Determine the [x, y] coordinate at the center of the cell enclosing the given text.  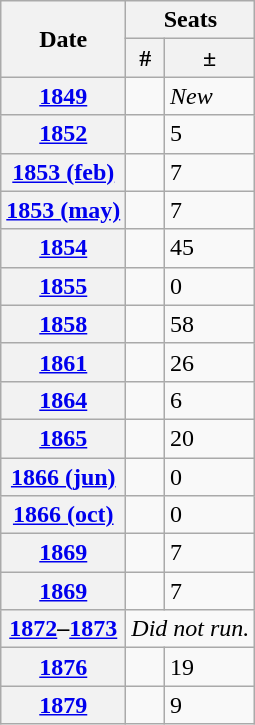
1858 [64, 324]
1853 (feb) [64, 172]
New [210, 96]
1861 [64, 362]
# [146, 58]
1854 [64, 248]
26 [210, 362]
1849 [64, 96]
1866 (jun) [64, 477]
45 [210, 248]
20 [210, 438]
6 [210, 400]
1865 [64, 438]
1879 [64, 705]
1855 [64, 286]
1876 [64, 667]
± [210, 58]
5 [210, 134]
1872–1873 [64, 629]
1864 [64, 400]
Date [64, 39]
1853 (may) [64, 210]
Seats [190, 20]
1852 [64, 134]
1866 (oct) [64, 515]
19 [210, 667]
58 [210, 324]
9 [210, 705]
Did not run. [190, 629]
